Identify which cell holds the provided text, then report its (x, y) central coordinate. 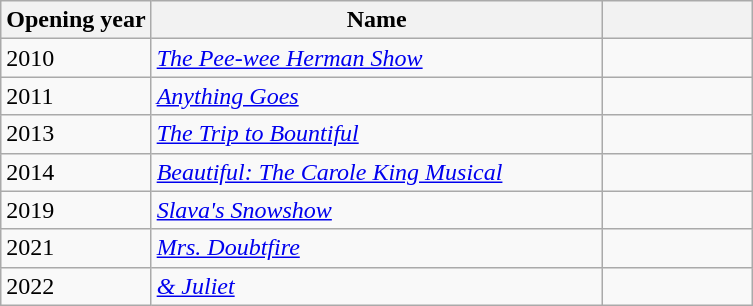
2014 (76, 172)
Slava's Snowshow (376, 210)
& Juliet (376, 286)
2021 (76, 248)
Beautiful: The Carole King Musical (376, 172)
2019 (76, 210)
2010 (76, 58)
Mrs. Doubtfire (376, 248)
The Trip to Bountiful (376, 134)
2011 (76, 96)
Name (376, 20)
The Pee-wee Herman Show (376, 58)
Anything Goes (376, 96)
2022 (76, 286)
2013 (76, 134)
Opening year (76, 20)
